Return (x, y) of the center of cell containing provided text 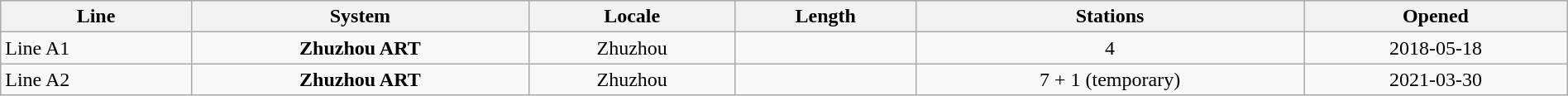
4 (1110, 48)
2018-05-18 (1436, 48)
Locale (632, 17)
Line A1 (96, 48)
Stations (1110, 17)
Length (825, 17)
Opened (1436, 17)
7 + 1 (temporary) (1110, 79)
System (360, 17)
Line (96, 17)
2021-03-30 (1436, 79)
Line A2 (96, 79)
